Search for the cell housing the specified text and yield its [X, Y] center coordinate. 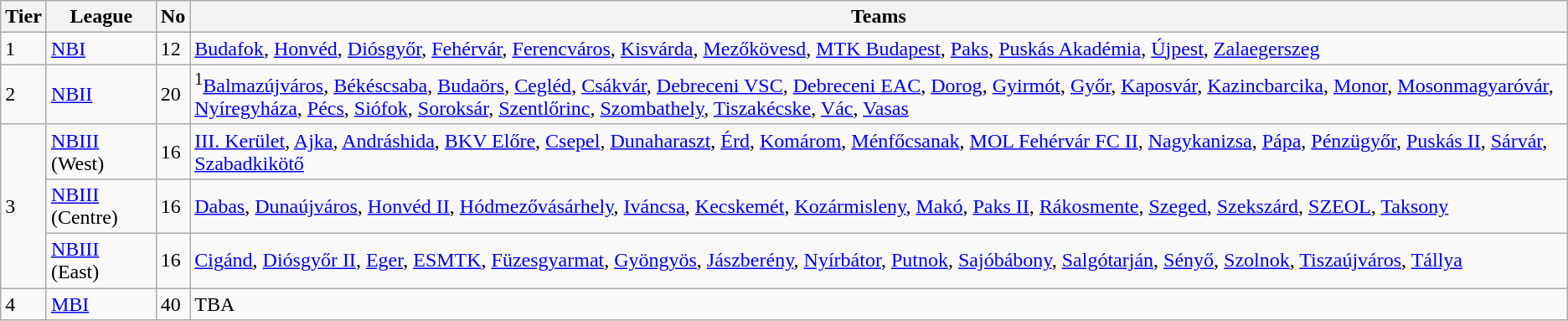
4 [23, 304]
NBI [101, 49]
Dabas, Dunaújváros, Honvéd II, Hódmezővásárhely, Iváncsa, Kecskemét, Kozármisleny, Makó, Paks II, Rákosmente, Szeged, Szekszárd, SZEOL, Taksony [879, 206]
No [173, 17]
20 [173, 95]
1 [23, 49]
MBI [101, 304]
3 [23, 206]
NBIII (West) [101, 151]
TBA [879, 304]
NBII [101, 95]
League [101, 17]
NBIII (Centre) [101, 206]
40 [173, 304]
Teams [879, 17]
NBIII (East) [101, 261]
Tier [23, 17]
12 [173, 49]
Budafok, Honvéd, Diósgyőr, Fehérvár, Ferencváros, Kisvárda, Mezőkövesd, MTK Budapest, Paks, Puskás Akadémia, Újpest, Zalaegerszeg [879, 49]
2 [23, 95]
